Return (X, Y) of the center of cell containing provided text 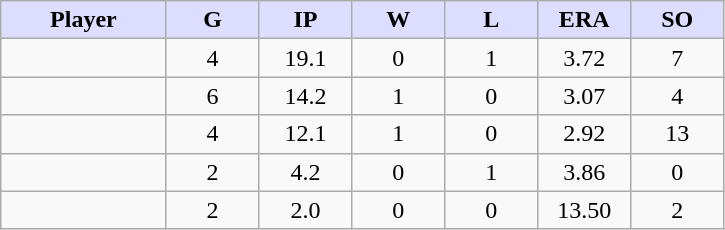
12.1 (306, 134)
14.2 (306, 96)
19.1 (306, 58)
4.2 (306, 172)
3.72 (584, 58)
3.07 (584, 96)
SO (678, 20)
L (492, 20)
13.50 (584, 210)
2.92 (584, 134)
2.0 (306, 210)
ERA (584, 20)
6 (212, 96)
Player (84, 20)
G (212, 20)
3.86 (584, 172)
7 (678, 58)
13 (678, 134)
IP (306, 20)
W (398, 20)
